Provide the [x, y] coordinate of the cell's center where the given text is located.  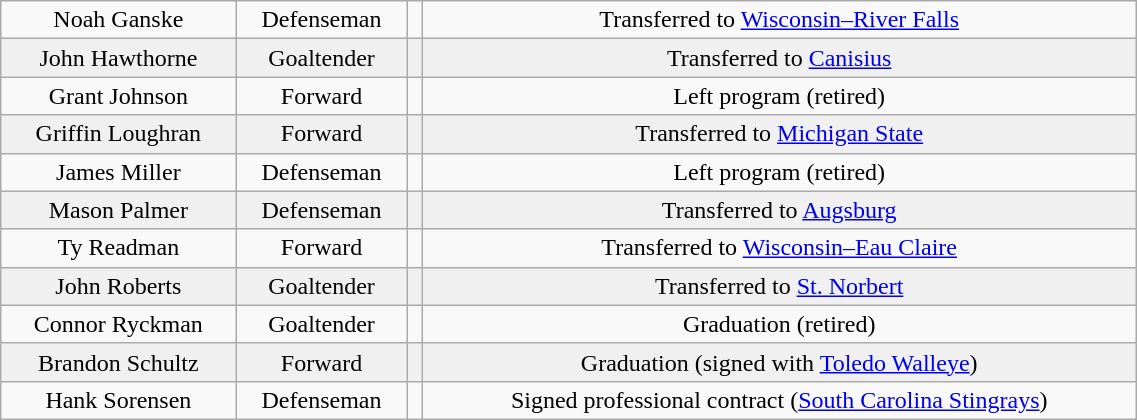
Noah Ganske [118, 20]
Hank Sorensen [118, 400]
John Hawthorne [118, 58]
Brandon Schultz [118, 362]
Griffin Loughran [118, 134]
Graduation (retired) [780, 324]
Signed professional contract (South Carolina Stingrays) [780, 400]
James Miller [118, 172]
Transferred to Wisconsin–River Falls [780, 20]
Ty Readman [118, 248]
Mason Palmer [118, 210]
Connor Ryckman [118, 324]
Grant Johnson [118, 96]
John Roberts [118, 286]
Transferred to Canisius [780, 58]
Transferred to Wisconsin–Eau Claire [780, 248]
Transferred to Michigan State [780, 134]
Graduation (signed with Toledo Walleye) [780, 362]
Transferred to St. Norbert [780, 286]
Transferred to Augsburg [780, 210]
